Find where the given text appears and provide that cell's center as (X, Y) coordinate. 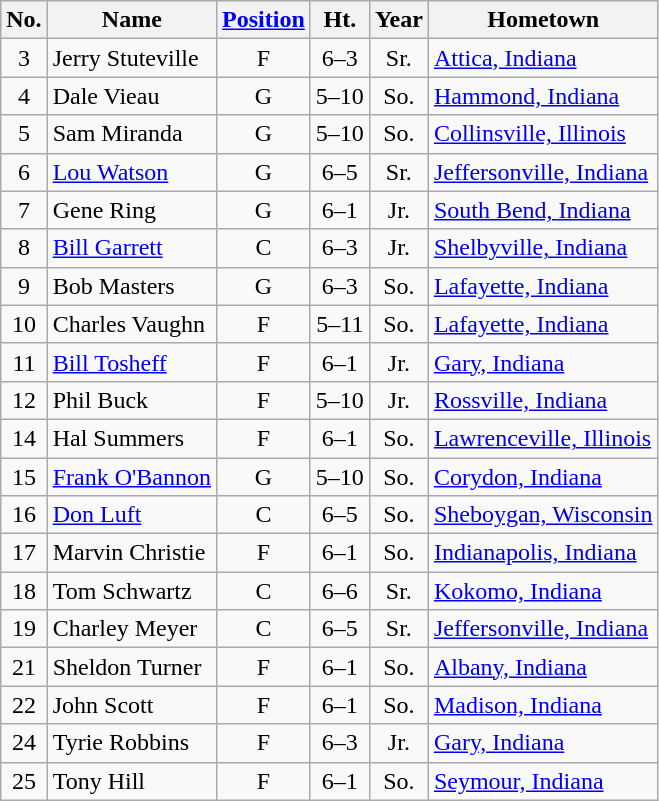
Seymour, Indiana (543, 781)
10 (24, 324)
14 (24, 438)
17 (24, 553)
South Bend, Indiana (543, 210)
18 (24, 591)
Albany, Indiana (543, 667)
Marvin Christie (132, 553)
Lou Watson (132, 172)
25 (24, 781)
Charley Meyer (132, 629)
Tom Schwartz (132, 591)
Attica, Indiana (543, 58)
Phil Buck (132, 400)
Lawrenceville, Illinois (543, 438)
22 (24, 705)
Sheboygan, Wisconsin (543, 515)
21 (24, 667)
6–6 (340, 591)
Frank O'Bannon (132, 477)
Indianapolis, Indiana (543, 553)
Sheldon Turner (132, 667)
Hammond, Indiana (543, 96)
Ht. (340, 20)
8 (24, 248)
15 (24, 477)
Bob Masters (132, 286)
Year (398, 20)
5–11 (340, 324)
Rossville, Indiana (543, 400)
5 (24, 134)
Kokomo, Indiana (543, 591)
Tony Hill (132, 781)
4 (24, 96)
Bill Garrett (132, 248)
12 (24, 400)
16 (24, 515)
11 (24, 362)
Hal Summers (132, 438)
Gene Ring (132, 210)
Dale Vieau (132, 96)
7 (24, 210)
24 (24, 743)
Name (132, 20)
Madison, Indiana (543, 705)
Bill Tosheff (132, 362)
Don Luft (132, 515)
Charles Vaughn (132, 324)
3 (24, 58)
Jerry Stuteville (132, 58)
Tyrie Robbins (132, 743)
Sam Miranda (132, 134)
19 (24, 629)
Position (264, 20)
Collinsville, Illinois (543, 134)
No. (24, 20)
6 (24, 172)
John Scott (132, 705)
Hometown (543, 20)
Corydon, Indiana (543, 477)
9 (24, 286)
Shelbyville, Indiana (543, 248)
